Find where the given text appears and provide that cell's center as (x, y) coordinate. 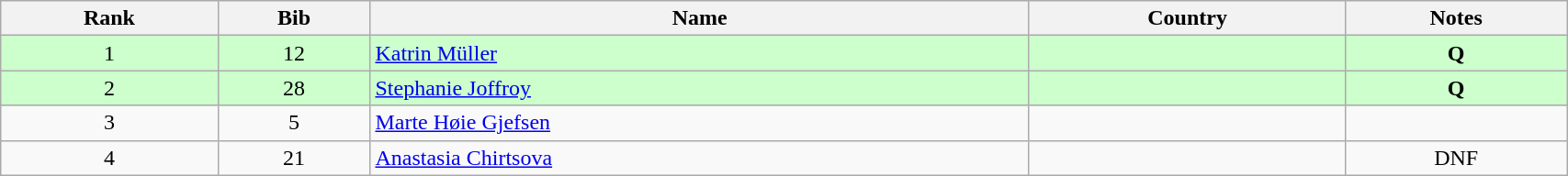
Marte Høie Gjefsen (700, 123)
Name (700, 18)
2 (109, 88)
Country (1187, 18)
DNF (1457, 158)
Rank (109, 18)
Stephanie Joffroy (700, 88)
3 (109, 123)
21 (294, 158)
Anastasia Chirtsova (700, 158)
Katrin Müller (700, 53)
Bib (294, 18)
1 (109, 53)
12 (294, 53)
28 (294, 88)
5 (294, 123)
Notes (1457, 18)
4 (109, 158)
